Capture the cell that displays the provided text and extract its [x, y] central coordinate. 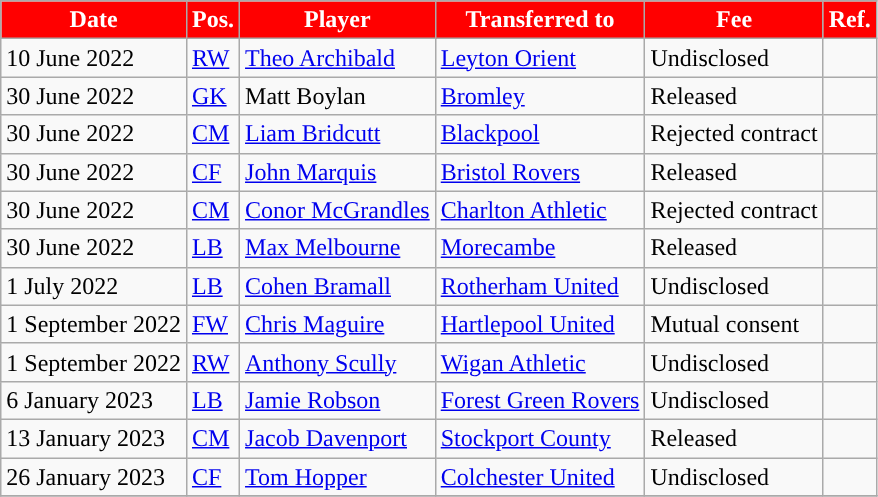
1 July 2022 [94, 286]
Theo Archibald [338, 58]
Mutual consent [734, 324]
Liam Bridcutt [338, 134]
Jacob Davenport [338, 438]
Leyton Orient [540, 58]
Max Melbourne [338, 248]
Wigan Athletic [540, 362]
Bromley [540, 96]
Matt Boylan [338, 96]
Anthony Scully [338, 362]
Cohen Bramall [338, 286]
Charlton Athletic [540, 210]
26 January 2023 [94, 477]
Rotherham United [540, 286]
Fee [734, 20]
John Marquis [338, 172]
Pos. [212, 20]
FW [212, 324]
Transferred to [540, 20]
Colchester United [540, 477]
Tom Hopper [338, 477]
6 January 2023 [94, 400]
Player [338, 20]
Morecambe [540, 248]
Ref. [850, 20]
Conor McGrandles [338, 210]
GK [212, 96]
Date [94, 20]
Blackpool [540, 134]
Forest Green Rovers [540, 400]
10 June 2022 [94, 58]
Hartlepool United [540, 324]
13 January 2023 [94, 438]
Bristol Rovers [540, 172]
Chris Maguire [338, 324]
Jamie Robson [338, 400]
Stockport County [540, 438]
